Determine the (X, Y) coordinate at the center of the cell enclosing the given text.  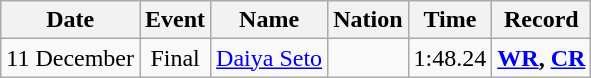
Date (70, 20)
WR, CR (542, 58)
Time (450, 20)
Final (176, 58)
Nation (368, 20)
Event (176, 20)
Record (542, 20)
Name (270, 20)
Daiya Seto (270, 58)
1:48.24 (450, 58)
11 December (70, 58)
